Return the (x, y) coordinate for the center point of the cell that contains the specified text.  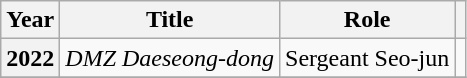
Sergeant Seo-jun (368, 58)
Title (170, 20)
DMZ Daeseong-dong (170, 58)
Year (30, 20)
2022 (30, 58)
Role (368, 20)
